Scan for the cell matching the given text and deliver its (x, y) coordinate at center. 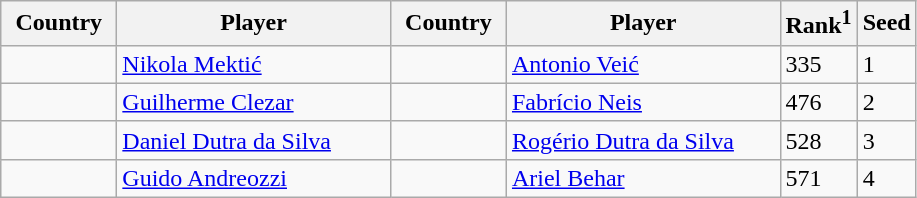
Fabrício Neis (643, 102)
Guilherme Clezar (254, 102)
Rank1 (818, 24)
Nikola Mektić (254, 64)
571 (818, 178)
Seed (886, 24)
1 (886, 64)
2 (886, 102)
528 (818, 140)
Antonio Veić (643, 64)
Daniel Dutra da Silva (254, 140)
Rogério Dutra da Silva (643, 140)
Guido Andreozzi (254, 178)
476 (818, 102)
335 (818, 64)
4 (886, 178)
Ariel Behar (643, 178)
3 (886, 140)
